Detect which cell encompasses the target text, then output its (X, Y) center coordinate. 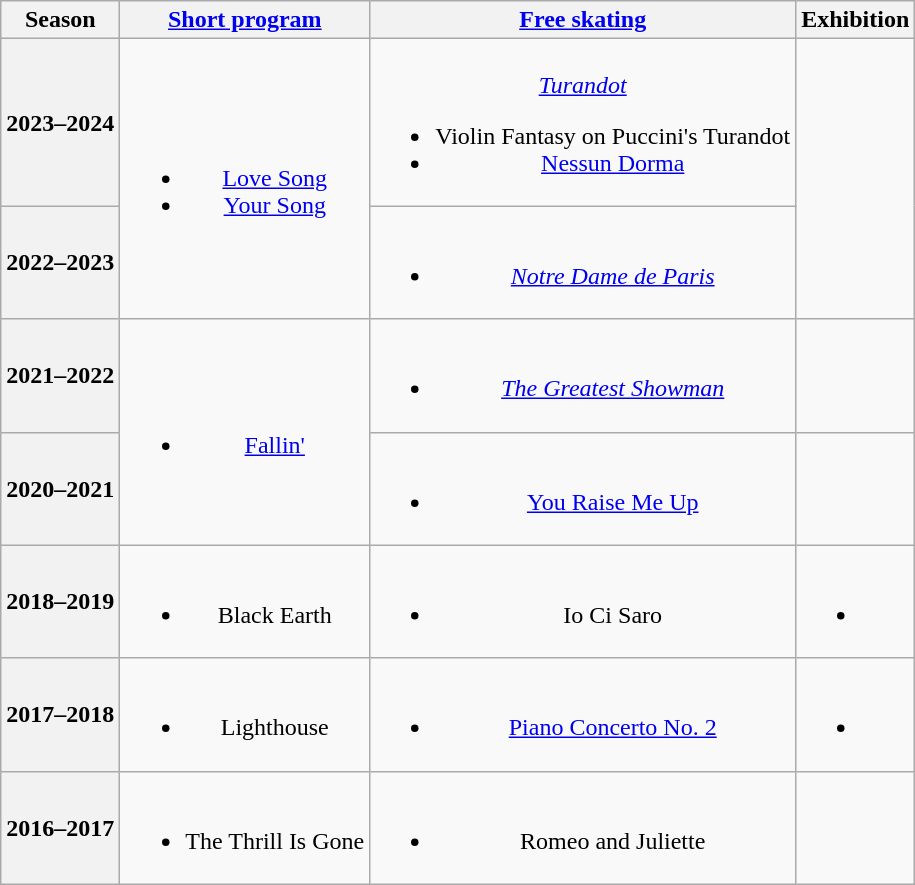
Io Ci Saro (583, 602)
Romeo and Juliette (583, 828)
Lighthouse (245, 714)
2023–2024 (60, 122)
Short program (245, 20)
2021–2022 (60, 376)
Black Earth (245, 602)
TurandotViolin Fantasy on Puccini's Turandot Nessun Dorma (583, 122)
Exhibition (856, 20)
The Greatest Showman (583, 376)
Free skating (583, 20)
2017–2018 (60, 714)
Fallin' (245, 432)
The Thrill Is Gone (245, 828)
2016–2017 (60, 828)
Season (60, 20)
Notre Dame de Paris (583, 262)
Piano Concerto No. 2 (583, 714)
Love Song Your Song (245, 179)
2018–2019 (60, 602)
2020–2021 (60, 488)
2022–2023 (60, 262)
You Raise Me Up (583, 488)
